Capture the cell that displays the provided text and extract its [X, Y] central coordinate. 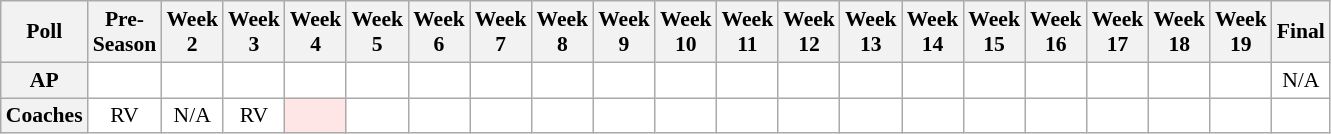
Week2 [192, 32]
Week4 [316, 32]
Pre-Season [125, 32]
Coaches [44, 116]
AP [44, 80]
Week5 [377, 32]
Week15 [994, 32]
Week14 [933, 32]
Week11 [748, 32]
Week17 [1118, 32]
Week6 [439, 32]
Week19 [1241, 32]
Week8 [562, 32]
Week16 [1056, 32]
Week13 [871, 32]
Week18 [1179, 32]
Week3 [254, 32]
Week10 [686, 32]
Poll [44, 32]
Final [1301, 32]
Week12 [809, 32]
Week9 [624, 32]
Week7 [501, 32]
